Determine the [x, y] coordinate at the center of the cell enclosing the given text.  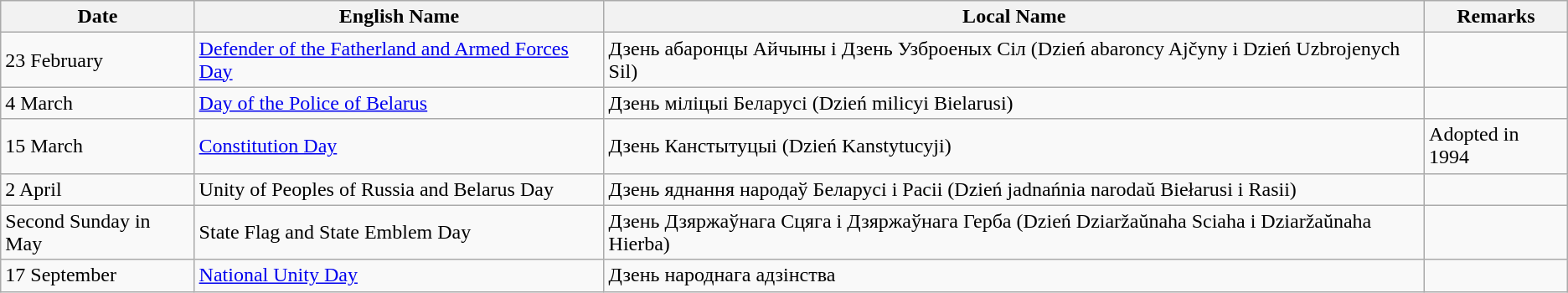
Remarks [1496, 17]
Дзень Дзяржаўнага Сцяга i Дзяржаўнага Герба (Dzień Dziaržaŭnaha Sciaha i Dziaržaŭnaha Hierba) [1014, 233]
National Unity Day [399, 275]
Дзень народнага адзiнства [1014, 275]
Дзень Канстытуцыi (Dzień Kanstytucyji) [1014, 146]
4 March [97, 103]
Дзень яднання народаў Беларусі i Расii (Dzień jadnańnia narodaŭ Biełarusi i Rasii) [1014, 189]
Defender of the Fatherland and Armed Forces Day [399, 60]
Constitution Day [399, 146]
Adopted in 1994 [1496, 146]
Local Name [1014, 17]
Дзень абаронцы Айчыны і Дзень Узброеных Сіл (Dzień abaroncy Ajčyny i Dzień Uzbrojenych Sil) [1014, 60]
Second Sunday in May [97, 233]
15 March [97, 146]
Day of the Police of Belarus [399, 103]
State Flag and State Emblem Day [399, 233]
17 September [97, 275]
Дзень міліцыі Беларусі (Dzień milicyi Bielarusi) [1014, 103]
English Name [399, 17]
Unity of Peoples of Russia and Belarus Day [399, 189]
Date [97, 17]
2 April [97, 189]
23 February [97, 60]
